For the text-containing cell, return its midpoint in (x, y) coordinate format. 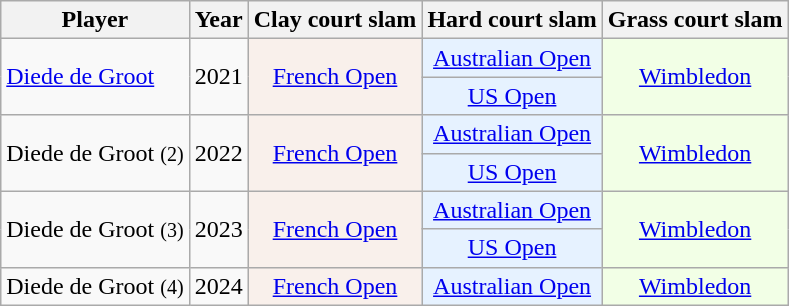
Diede de Groot (95, 77)
2024 (218, 286)
Year (218, 20)
Diede de Groot (2) (95, 153)
2022 (218, 153)
Clay court slam (335, 20)
Player (95, 20)
2021 (218, 77)
Hard court slam (512, 20)
2023 (218, 229)
Diede de Groot (4) (95, 286)
Grass court slam (695, 20)
Diede de Groot (3) (95, 229)
